Determine the (x, y) coordinate at the center of the cell enclosing the given text.  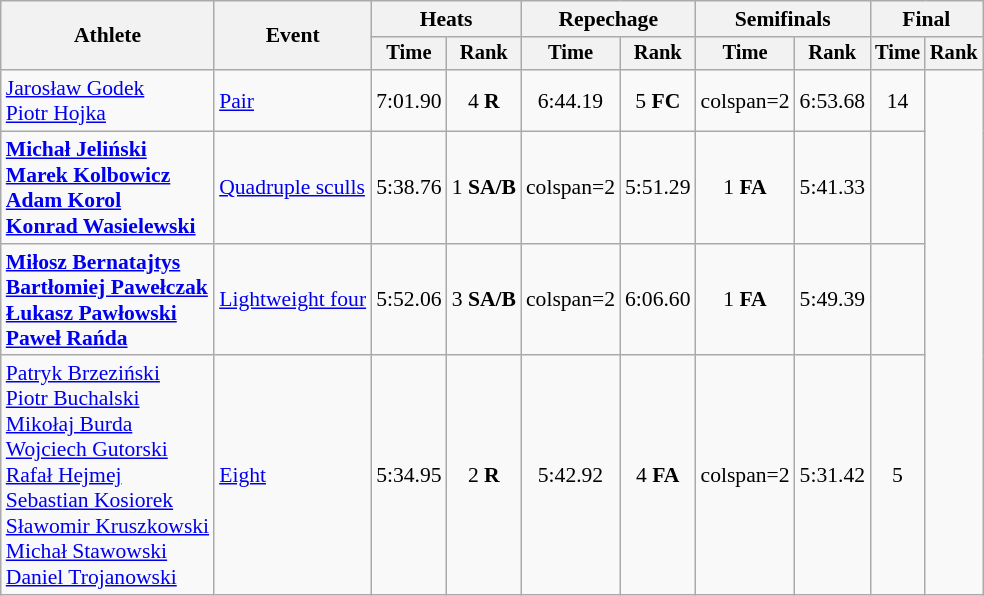
Athlete (108, 36)
Quadruple sculls (292, 188)
Repechage (608, 19)
5 (898, 476)
Heats (446, 19)
5:41.33 (832, 188)
4 R (484, 100)
5:42.92 (570, 476)
6:53.68 (832, 100)
3 SA/B (484, 300)
Semifinals (784, 19)
4 FA (658, 476)
6:06.60 (658, 300)
Michał JelińskiMarek KolbowiczAdam KorolKonrad Wasielewski (108, 188)
Miłosz BernatajtysBartłomiej PawełczakŁukasz PawłowskiPaweł Rańda (108, 300)
14 (898, 100)
5:34.95 (408, 476)
Final (926, 19)
Jarosław GodekPiotr Hojka (108, 100)
6:44.19 (570, 100)
5:49.39 (832, 300)
Event (292, 36)
Pair (292, 100)
5:31.42 (832, 476)
5:52.06 (408, 300)
2 R (484, 476)
7:01.90 (408, 100)
Eight (292, 476)
5:51.29 (658, 188)
5 FC (658, 100)
1 SA/B (484, 188)
5:38.76 (408, 188)
Lightweight four (292, 300)
Patryk BrzezińskiPiotr BuchalskiMikołaj BurdaWojciech GutorskiRafał HejmejSebastian KosiorekSławomir KruszkowskiMichał StawowskiDaniel Trojanowski (108, 476)
